Scan for the cell matching the given text and deliver its [x, y] coordinate at center. 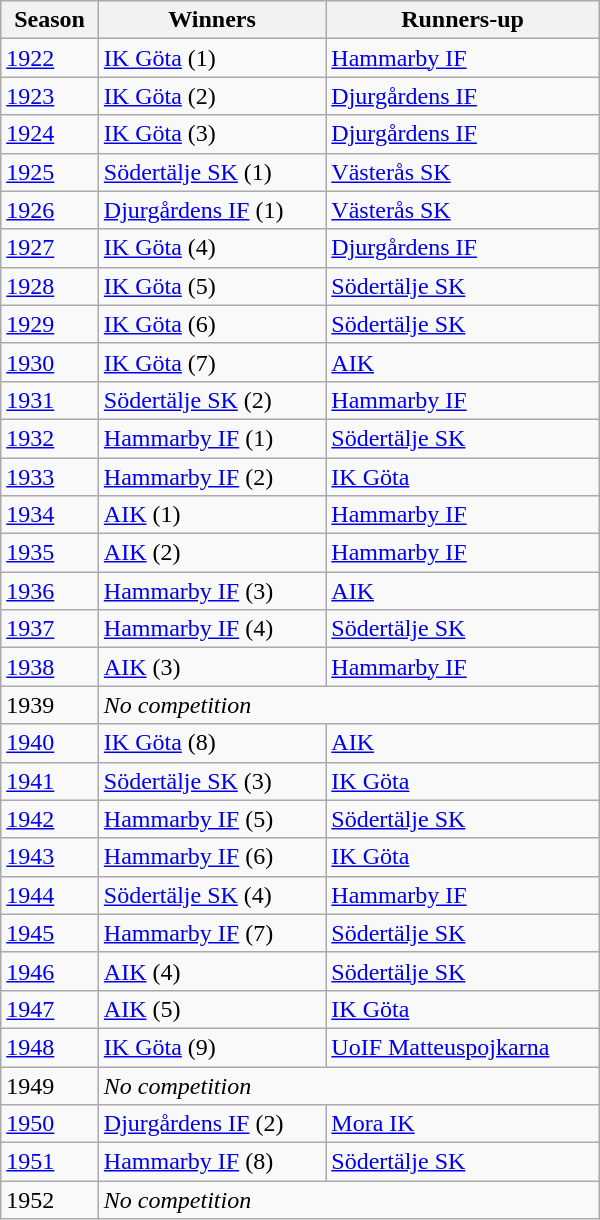
AIK (2) [212, 553]
Hammarby IF (8) [212, 1162]
Djurgårdens IF (1) [212, 210]
Hammarby IF (1) [212, 438]
Södertälje SK (3) [212, 781]
1929 [50, 324]
1937 [50, 629]
1948 [50, 1047]
Hammarby IF (5) [212, 819]
1936 [50, 591]
IK Göta (2) [212, 96]
1935 [50, 553]
IK Göta (5) [212, 286]
AIK (1) [212, 515]
1932 [50, 438]
1927 [50, 248]
Winners [212, 20]
1939 [50, 705]
1952 [50, 1200]
Södertälje SK (4) [212, 895]
AIK (3) [212, 667]
Hammarby IF (7) [212, 933]
Season [50, 20]
IK Göta (6) [212, 324]
1931 [50, 400]
1942 [50, 819]
1933 [50, 477]
Södertälje SK (2) [212, 400]
1922 [50, 58]
Hammarby IF (2) [212, 477]
1943 [50, 857]
1947 [50, 1009]
1950 [50, 1124]
IK Göta (9) [212, 1047]
Hammarby IF (4) [212, 629]
1925 [50, 172]
Hammarby IF (3) [212, 591]
1938 [50, 667]
1928 [50, 286]
Mora IK [462, 1124]
1926 [50, 210]
AIK (4) [212, 971]
1930 [50, 362]
Runners-up [462, 20]
IK Göta (4) [212, 248]
1949 [50, 1085]
1924 [50, 134]
Hammarby IF (6) [212, 857]
1946 [50, 971]
1934 [50, 515]
Södertälje SK (1) [212, 172]
1923 [50, 96]
IK Göta (3) [212, 134]
Djurgårdens IF (2) [212, 1124]
1951 [50, 1162]
IK Göta (8) [212, 743]
UoIF Matteuspojkarna [462, 1047]
IK Göta (1) [212, 58]
1944 [50, 895]
1945 [50, 933]
1940 [50, 743]
IK Göta (7) [212, 362]
1941 [50, 781]
AIK (5) [212, 1009]
